Provide the [X, Y] coordinate of the cell's center where the given text is located.  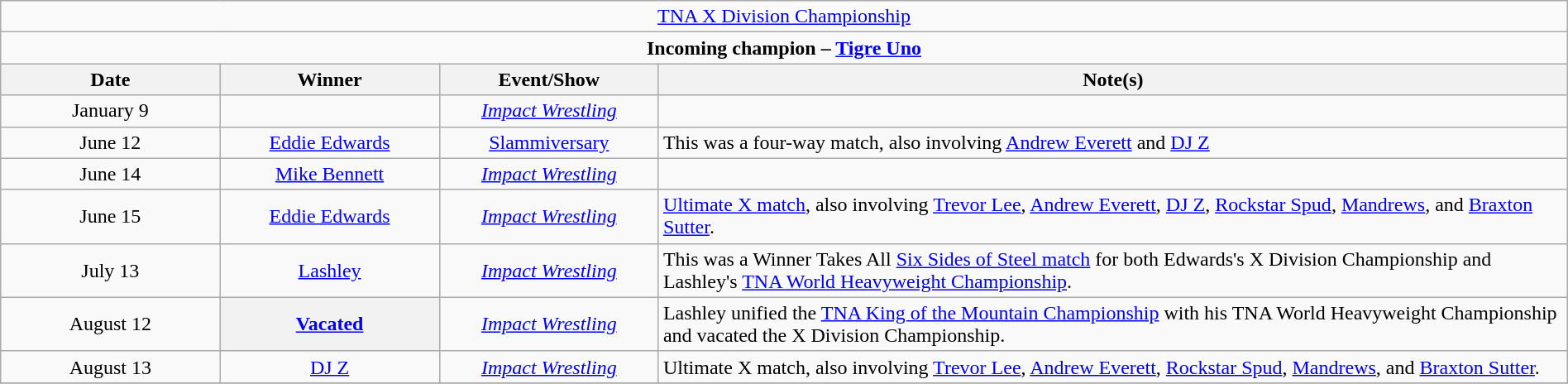
Slammiversary [549, 142]
This was a four-way match, also involving Andrew Everett and DJ Z [1113, 142]
Note(s) [1113, 79]
Vacated [329, 324]
Lashley [329, 270]
Date [111, 79]
June 15 [111, 217]
June 12 [111, 142]
Incoming champion – Tigre Uno [784, 48]
Ultimate X match, also involving Trevor Lee, Andrew Everett, DJ Z, Rockstar Spud, Mandrews, and Braxton Sutter. [1113, 217]
DJ Z [329, 367]
Ultimate X match, also involving Trevor Lee, Andrew Everett, Rockstar Spud, Mandrews, and Braxton Sutter. [1113, 367]
January 9 [111, 111]
June 14 [111, 174]
This was a Winner Takes All Six Sides of Steel match for both Edwards's X Division Championship and Lashley's TNA World Heavyweight Championship. [1113, 270]
July 13 [111, 270]
Lashley unified the TNA King of the Mountain Championship with his TNA World Heavyweight Championship and vacated the X Division Championship. [1113, 324]
TNA X Division Championship [784, 17]
Event/Show [549, 79]
August 13 [111, 367]
August 12 [111, 324]
Mike Bennett [329, 174]
Winner [329, 79]
